Pinpoint the cell where the given text exists, returning its [x, y] midpoint coordinate. 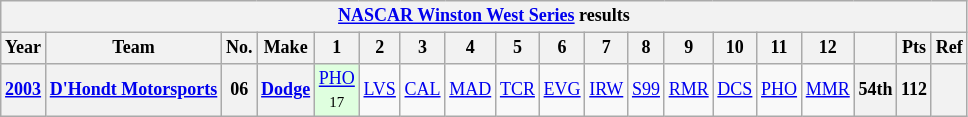
10 [735, 48]
Team [133, 48]
PHO17 [336, 90]
5 [518, 48]
3 [422, 48]
54th [876, 90]
D'Hondt Motorsports [133, 90]
NASCAR Winston West Series results [484, 16]
LVS [380, 90]
11 [780, 48]
CAL [422, 90]
PHO [780, 90]
Dodge [286, 90]
6 [562, 48]
112 [914, 90]
9 [688, 48]
MAD [470, 90]
No. [240, 48]
Make [286, 48]
Pts [914, 48]
MMR [828, 90]
DCS [735, 90]
2 [380, 48]
06 [240, 90]
8 [646, 48]
S99 [646, 90]
IRW [606, 90]
12 [828, 48]
1 [336, 48]
Ref [949, 48]
RMR [688, 90]
4 [470, 48]
7 [606, 48]
TCR [518, 90]
Year [24, 48]
2003 [24, 90]
EVG [562, 90]
